Scan for the cell matching the given text and deliver its (x, y) coordinate at center. 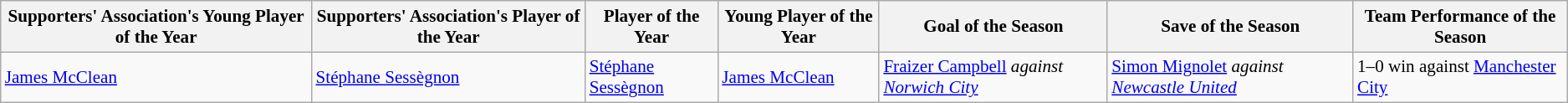
Goal of the Season (993, 27)
Fraizer Campbell against Norwich City (993, 77)
Young Player of the Year (798, 27)
Player of the Year (652, 27)
1–0 win against Manchester City (1460, 77)
Save of the Season (1230, 27)
Supporters' Association's Young Player of the Year (156, 27)
Supporters' Association's Player of the Year (448, 27)
Team Performance of the Season (1460, 27)
Simon Mignolet against Newcastle United (1230, 77)
